Extract the [x, y] coordinate from the center of the cell holding the provided text.  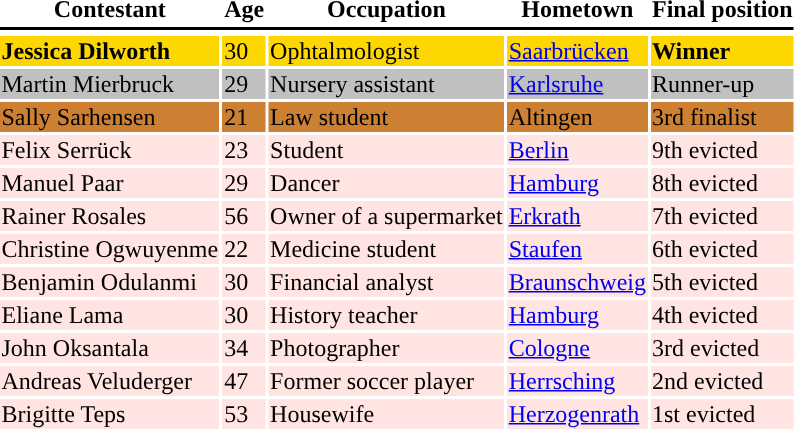
John Oksantala [110, 348]
Housewife [387, 414]
22 [244, 249]
Erkrath [577, 216]
History teacher [387, 315]
Manuel Paar [110, 183]
Christine Ogwuyenme [110, 249]
Saarbrücken [577, 51]
21 [244, 117]
Student [387, 150]
Berlin [577, 150]
5th evicted [722, 282]
53 [244, 414]
7th evicted [722, 216]
Photographer [387, 348]
56 [244, 216]
Andreas Veluderger [110, 381]
1st evicted [722, 414]
Staufen [577, 249]
Herzogenrath [577, 414]
23 [244, 150]
6th evicted [722, 249]
Martin Mierbruck [110, 84]
34 [244, 348]
Felix Serrück [110, 150]
Nursery assistant [387, 84]
Jessica Dilworth [110, 51]
8th evicted [722, 183]
Benjamin Odulanmi [110, 282]
Cologne [577, 348]
47 [244, 381]
Eliane Lama [110, 315]
Herrsching [577, 381]
Braunschweig [577, 282]
Financial analyst [387, 282]
3rd evicted [722, 348]
Ophtalmologist [387, 51]
Dancer [387, 183]
4th evicted [722, 315]
9th evicted [722, 150]
Winner [722, 51]
Owner of a supermarket [387, 216]
Medicine student [387, 249]
Runner-up [722, 84]
Law student [387, 117]
Altingen [577, 117]
Former soccer player [387, 381]
Sally Sarhensen [110, 117]
2nd evicted [722, 381]
Karlsruhe [577, 84]
Brigitte Teps [110, 414]
Rainer Rosales [110, 216]
3rd finalist [722, 117]
